Locate the cell with the specified text and output its (X, Y) center coordinate. 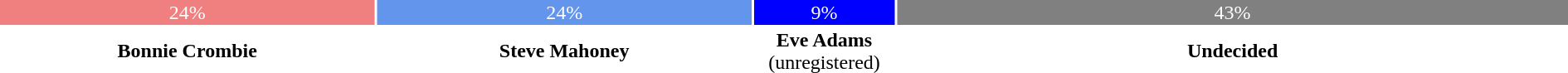
43% (1233, 12)
9% (825, 12)
